Capture the cell that displays the provided text and extract its [x, y] central coordinate. 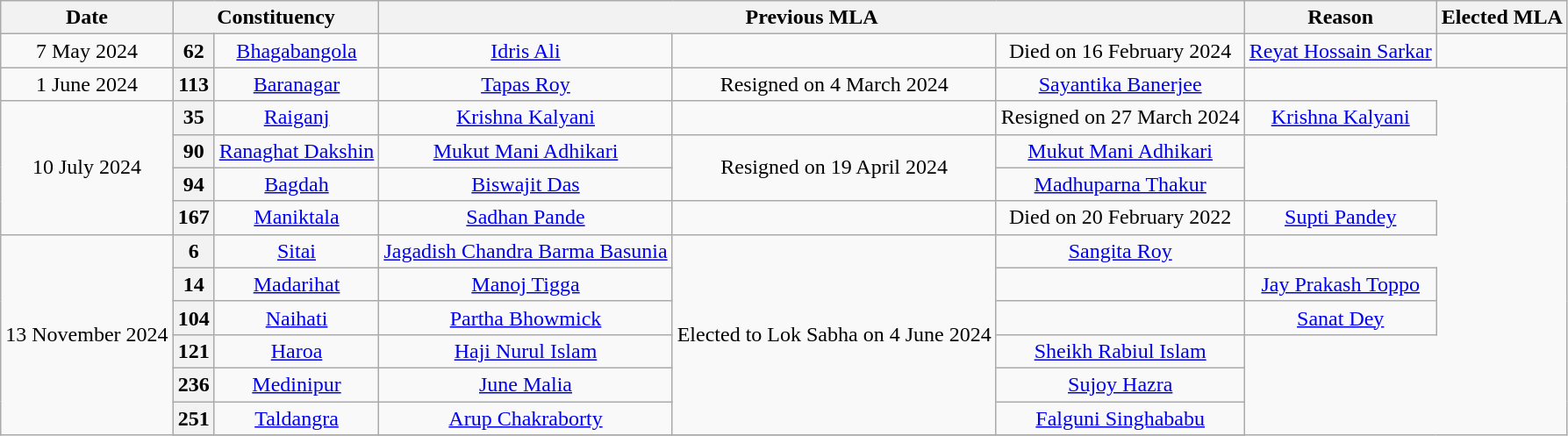
Medinipur [297, 384]
Previous MLA [812, 18]
35 [193, 118]
Bagdah [297, 184]
Baranagar [297, 84]
Constituency [276, 18]
6 [193, 251]
Madhuparna Thakur [1120, 184]
Maniktala [297, 218]
104 [193, 318]
Date [87, 18]
7 May 2024 [87, 51]
Sayantika Banerjee [1120, 84]
Sadhan Pande [526, 218]
Reason [1341, 18]
Sanat Dey [1341, 318]
Supti Pandey [1341, 218]
167 [193, 218]
10 July 2024 [87, 168]
Died on 16 February 2024 [1120, 51]
Raiganj [297, 118]
Idris Ali [526, 51]
121 [193, 351]
Died on 20 February 2022 [1120, 218]
Haroa [297, 351]
113 [193, 84]
Elected to Lok Sabha on 4 June 2024 [834, 334]
236 [193, 384]
Reyat Hossain Sarkar [1341, 51]
Elected MLA [1502, 18]
251 [193, 418]
Madarihat [297, 284]
Naihati [297, 318]
June Malia [526, 384]
Resigned on 19 April 2024 [834, 168]
Sangita Roy [1120, 251]
Haji Nurul Islam [526, 351]
Bhagabangola [297, 51]
Biswajit Das [526, 184]
Sujoy Hazra [1120, 384]
1 June 2024 [87, 84]
13 November 2024 [87, 334]
Jagadish Chandra Barma Basunia [526, 251]
14 [193, 284]
Sheikh Rabiul Islam [1120, 351]
Resigned on 27 March 2024 [1120, 118]
Jay Prakash Toppo [1341, 284]
90 [193, 151]
Ranaghat Dakshin [297, 151]
Sitai [297, 251]
94 [193, 184]
Resigned on 4 March 2024 [834, 84]
Partha Bhowmick [526, 318]
Manoj Tigga [526, 284]
Arup Chakraborty [526, 418]
Taldangra [297, 418]
Falguni Singhababu [1120, 418]
62 [193, 51]
Tapas Roy [526, 84]
